Search for the cell housing the specified text and yield its (x, y) center coordinate. 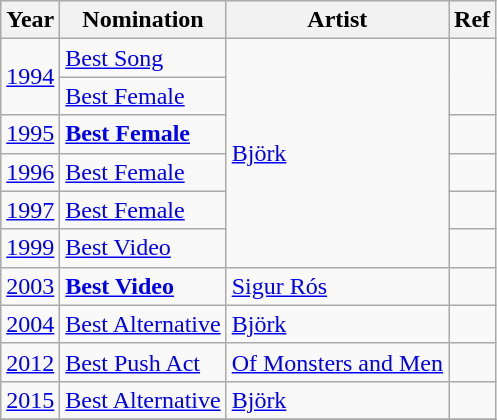
1997 (30, 210)
Sigur Rós (337, 286)
1995 (30, 134)
Year (30, 20)
Ref (472, 20)
1996 (30, 172)
2015 (30, 400)
2003 (30, 286)
Best Song (143, 58)
1994 (30, 77)
2012 (30, 362)
Artist (337, 20)
Nomination (143, 20)
Best Push Act (143, 362)
1999 (30, 248)
2004 (30, 324)
Of Monsters and Men (337, 362)
